Return the [x, y] coordinate for the center point of the cell that contains the specified text.  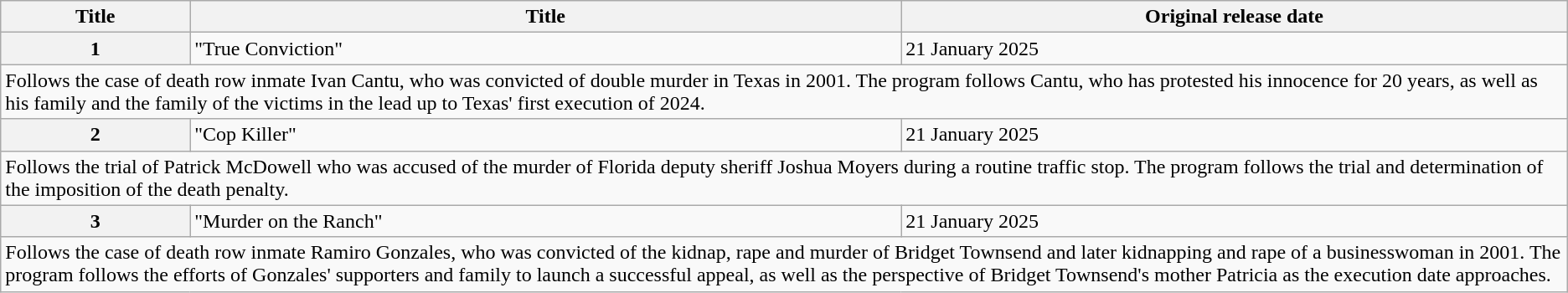
2 [95, 135]
"Murder on the Ranch" [546, 221]
Original release date [1235, 17]
"Cop Killer" [546, 135]
3 [95, 221]
"True Conviction" [546, 49]
1 [95, 49]
